Identify which cell holds the provided text, then report its (X, Y) central coordinate. 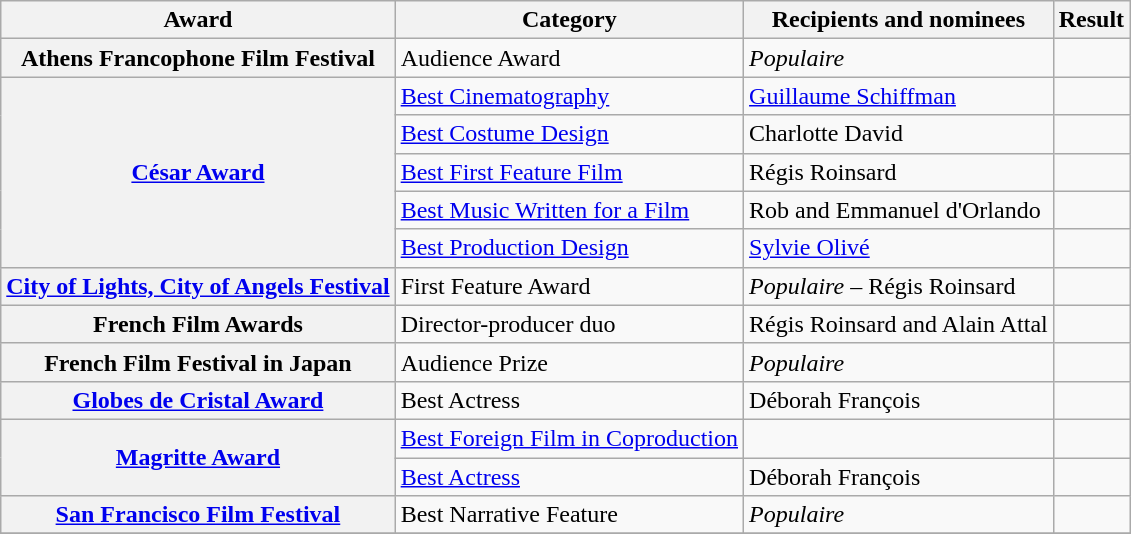
Régis Roinsard (899, 172)
Charlotte David (899, 134)
Recipients and nominees (899, 20)
Globes de Cristal Award (198, 400)
Best Narrative Feature (569, 515)
City of Lights, City of Angels Festival (198, 286)
Best Music Written for a Film (569, 210)
French Film Festival in Japan (198, 362)
Rob and Emmanuel d'Orlando (899, 210)
Sylvie Olivé (899, 248)
Best Costume Design (569, 134)
Category (569, 20)
César Award (198, 172)
Athens Francophone Film Festival (198, 58)
Audience Prize (569, 362)
Award (198, 20)
Guillaume Schiffman (899, 96)
San Francisco Film Festival (198, 515)
Best First Feature Film (569, 172)
Result (1091, 20)
First Feature Award (569, 286)
Régis Roinsard and Alain Attal (899, 324)
Populaire – Régis Roinsard (899, 286)
Audience Award (569, 58)
Magritte Award (198, 457)
French Film Awards (198, 324)
Best Production Design (569, 248)
Best Foreign Film in Coproduction (569, 438)
Director-producer duo (569, 324)
Best Cinematography (569, 96)
